For the text-containing cell, return its midpoint in (X, Y) coordinate format. 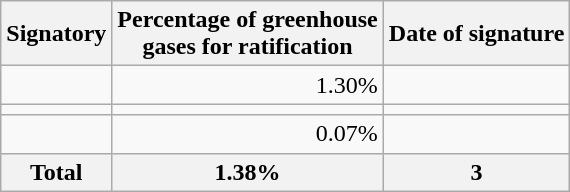
Signatory (56, 34)
1.38% (248, 172)
1.30% (248, 85)
0.07% (248, 134)
Percentage of greenhousegases for ratification (248, 34)
Date of signature (476, 34)
Total (56, 172)
3 (476, 172)
